Pinpoint the cell where the given text exists, returning its (x, y) midpoint coordinate. 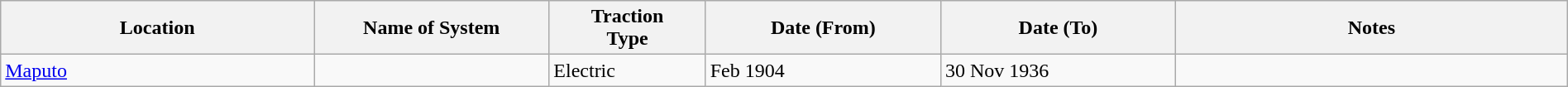
Feb 1904 (823, 70)
Name of System (432, 28)
Location (157, 28)
Maputo (157, 70)
Notes (1372, 28)
Electric (627, 70)
Date (To) (1058, 28)
Date (From) (823, 28)
TractionType (627, 28)
30 Nov 1936 (1058, 70)
